Pinpoint the cell where the given text exists, returning its (x, y) midpoint coordinate. 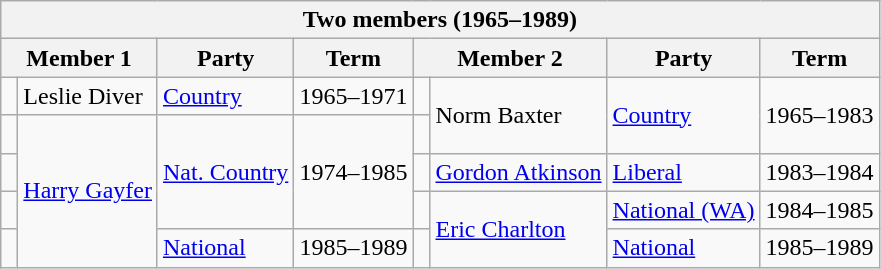
Two members (1965–1989) (440, 20)
Member 1 (80, 58)
National (WA) (684, 210)
1965–1983 (820, 115)
Member 2 (510, 58)
Nat. Country (225, 172)
Gordon Atkinson (518, 172)
1984–1985 (820, 210)
1965–1971 (354, 96)
Leslie Diver (88, 96)
Eric Charlton (518, 229)
Liberal (684, 172)
1983–1984 (820, 172)
1974–1985 (354, 172)
Norm Baxter (518, 115)
Harry Gayfer (88, 191)
